Locate the cell with the specified text and output its [x, y] center coordinate. 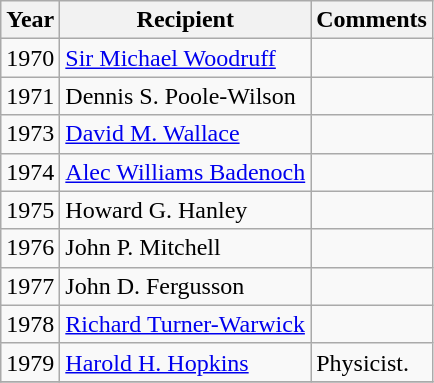
Year [30, 20]
Recipient [186, 20]
Physicist. [372, 362]
1970 [30, 58]
Richard Turner-Warwick [186, 324]
Dennis S. Poole-Wilson [186, 96]
1973 [30, 134]
Comments [372, 20]
1974 [30, 172]
1977 [30, 286]
1978 [30, 324]
1971 [30, 96]
Alec Williams Badenoch [186, 172]
Howard G. Hanley [186, 210]
Sir Michael Woodruff [186, 58]
1976 [30, 248]
John D. Fergusson [186, 286]
John P. Mitchell [186, 248]
Harold H. Hopkins [186, 362]
1975 [30, 210]
1979 [30, 362]
David M. Wallace [186, 134]
